Output the [x, y] coordinate of the center of the cell containing the given text.  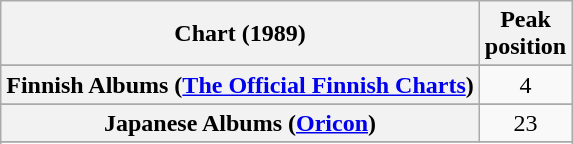
23 [525, 123]
Japanese Albums (Oricon) [240, 123]
Chart (1989) [240, 34]
4 [525, 85]
Finnish Albums (The Official Finnish Charts) [240, 85]
Peakposition [525, 34]
